Capture the cell that displays the provided text and extract its [X, Y] central coordinate. 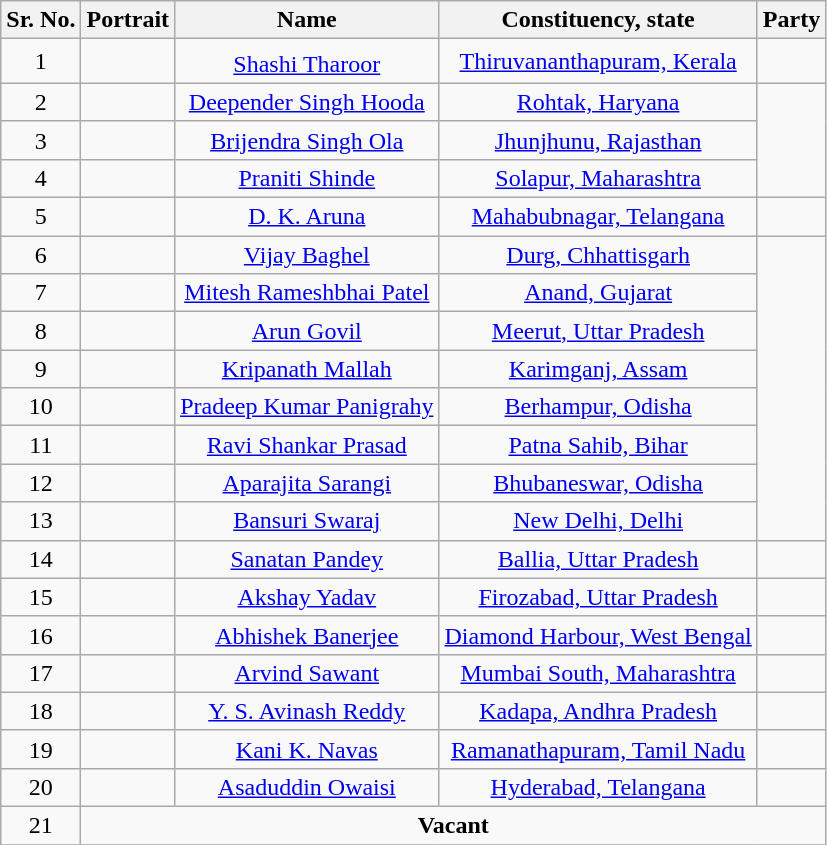
3 [41, 140]
Kani K. Navas [307, 749]
Praniti Shinde [307, 178]
16 [41, 635]
Vacant [454, 826]
Abhishek Banerjee [307, 635]
Akshay Yadav [307, 597]
Portrait [128, 20]
Durg, Chhattisgarh [598, 255]
Aparajita Sarangi [307, 483]
Kripanath Mallah [307, 369]
Hyderabad, Telangana [598, 787]
Brijendra Singh Ola [307, 140]
Shashi Tharoor [307, 62]
Berhampur, Odisha [598, 407]
Karimganj, Assam [598, 369]
Rohtak, Haryana [598, 102]
19 [41, 749]
Constituency, state [598, 20]
Ramanathapuram, Tamil Nadu [598, 749]
Bansuri Swaraj [307, 521]
Meerut, Uttar Pradesh [598, 331]
7 [41, 293]
Ravi Shankar Prasad [307, 445]
18 [41, 711]
D. K. Aruna [307, 217]
Solapur, Maharashtra [598, 178]
17 [41, 673]
Ballia, Uttar Pradesh [598, 559]
Party [791, 20]
Bhubaneswar, Odisha [598, 483]
Sr. No. [41, 20]
9 [41, 369]
Y. S. Avinash Reddy [307, 711]
15 [41, 597]
12 [41, 483]
11 [41, 445]
Kadapa, Andhra Pradesh [598, 711]
Thiruvananthapuram, Kerala [598, 62]
Vijay Baghel [307, 255]
20 [41, 787]
6 [41, 255]
4 [41, 178]
8 [41, 331]
13 [41, 521]
Name [307, 20]
Arvind Sawant [307, 673]
5 [41, 217]
Patna Sahib, Bihar [598, 445]
10 [41, 407]
New Delhi, Delhi [598, 521]
Sanatan Pandey [307, 559]
14 [41, 559]
Anand, Gujarat [598, 293]
Pradeep Kumar Panigrahy [307, 407]
Mumbai South, Maharashtra [598, 673]
Mitesh Rameshbhai Patel [307, 293]
Arun Govil [307, 331]
21 [41, 826]
2 [41, 102]
Asaduddin Owaisi [307, 787]
Firozabad, Uttar Pradesh [598, 597]
Diamond Harbour, West Bengal [598, 635]
Mahabubnagar, Telangana [598, 217]
1 [41, 62]
Jhunjhunu, Rajasthan [598, 140]
Deepender Singh Hooda [307, 102]
